Return the (x, y) coordinate for the center point of the cell that contains the specified text.  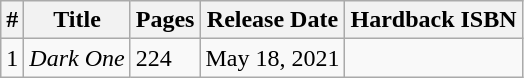
Release Date (272, 20)
# (12, 20)
1 (12, 58)
Dark One (77, 58)
May 18, 2021 (272, 58)
Hardback ISBN (434, 20)
Pages (165, 20)
Title (77, 20)
224 (165, 58)
